Determine the (X, Y) coordinate at the center of the cell enclosing the given text.  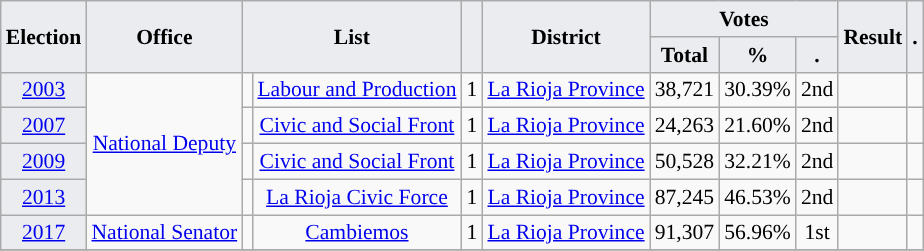
National Senator (164, 233)
List (352, 36)
% (758, 55)
2003 (44, 90)
Result (872, 36)
32.21% (758, 162)
91,307 (684, 233)
Total (684, 55)
1st (818, 233)
2009 (44, 162)
21.60% (758, 126)
Cambiemos (356, 233)
Votes (744, 19)
La Rioja Civic Force (356, 197)
Election (44, 36)
Labour and Production (356, 90)
2007 (44, 126)
38,721 (684, 90)
46.53% (758, 197)
District (566, 36)
24,263 (684, 126)
2013 (44, 197)
2017 (44, 233)
National Deputy (164, 143)
Office (164, 36)
30.39% (758, 90)
87,245 (684, 197)
56.96% (758, 233)
50,528 (684, 162)
